Locate the cell with the specified text and output its (X, Y) center coordinate. 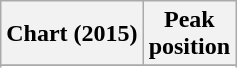
Chart (2015) (72, 34)
Peakposition (189, 34)
